Identify which cell holds the provided text, then report its [X, Y] central coordinate. 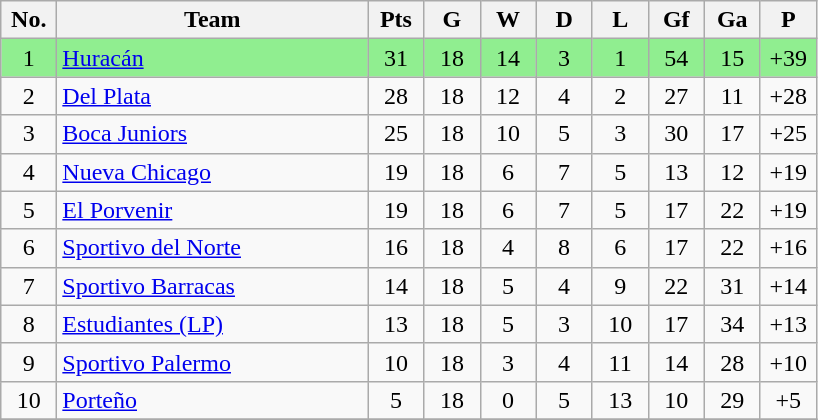
25 [396, 134]
Del Plata [212, 96]
El Porvenir [212, 210]
+14 [788, 286]
29 [732, 400]
Huracán [212, 58]
34 [732, 324]
+16 [788, 248]
G [452, 20]
+13 [788, 324]
30 [676, 134]
54 [676, 58]
No. [29, 20]
W [508, 20]
+10 [788, 362]
Nueva Chicago [212, 172]
L [620, 20]
Pts [396, 20]
+28 [788, 96]
0 [508, 400]
Sportivo Barracas [212, 286]
Sportivo Palermo [212, 362]
P [788, 20]
Sportivo del Norte [212, 248]
15 [732, 58]
Estudiantes (LP) [212, 324]
Boca Juniors [212, 134]
27 [676, 96]
+5 [788, 400]
Team [212, 20]
Gf [676, 20]
+39 [788, 58]
+25 [788, 134]
Porteño [212, 400]
16 [396, 248]
Ga [732, 20]
D [564, 20]
